Return (X, Y) of the center of cell containing provided text 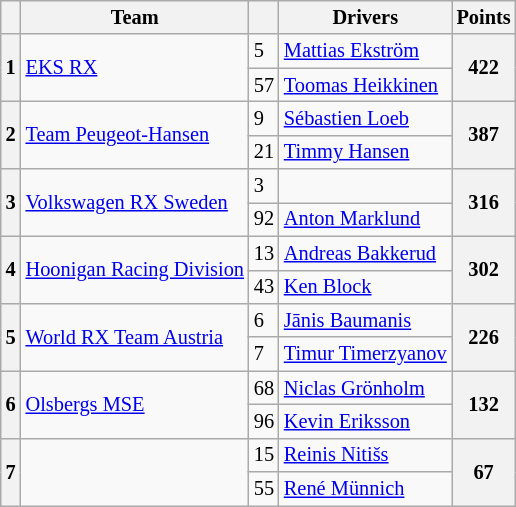
Toomas Heikkinen (366, 85)
Drivers (366, 17)
Anton Marklund (366, 219)
EKS RX (135, 68)
René Münnich (366, 489)
302 (484, 270)
96 (264, 421)
Points (484, 17)
21 (264, 152)
43 (264, 287)
57 (264, 85)
92 (264, 219)
68 (264, 388)
9 (264, 118)
Ken Block (366, 287)
67 (484, 472)
World RX Team Austria (135, 336)
4 (11, 270)
Andreas Bakkerud (366, 253)
387 (484, 134)
2 (11, 134)
Jānis Baumanis (366, 320)
Olsbergs MSE (135, 404)
Hoonigan Racing Division (135, 270)
226 (484, 336)
Mattias Ekström (366, 51)
Niclas Grönholm (366, 388)
422 (484, 68)
15 (264, 455)
Reinis Nitišs (366, 455)
Team (135, 17)
316 (484, 202)
Kevin Eriksson (366, 421)
13 (264, 253)
55 (264, 489)
Timur Timerzyanov (366, 354)
Team Peugeot-Hansen (135, 134)
Volkswagen RX Sweden (135, 202)
1 (11, 68)
Timmy Hansen (366, 152)
132 (484, 404)
Sébastien Loeb (366, 118)
